Output the [X, Y] coordinate of the center of the cell containing the given text.  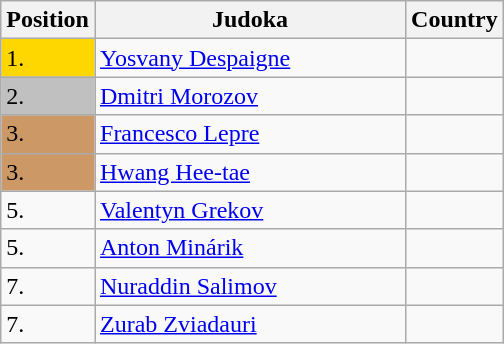
Zurab Zviadauri [250, 324]
Position [48, 20]
Dmitri Morozov [250, 96]
Hwang Hee-tae [250, 172]
Francesco Lepre [250, 134]
Country [455, 20]
Nuraddin Salimov [250, 286]
2. [48, 96]
1. [48, 58]
Anton Minárik [250, 248]
Judoka [250, 20]
Yosvany Despaigne [250, 58]
Valentyn Grekov [250, 210]
